Detect which cell encompasses the target text, then output its [X, Y] center coordinate. 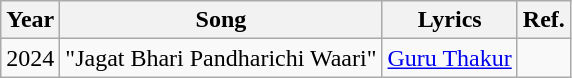
Ref. [544, 20]
2024 [30, 58]
Lyrics [450, 20]
Guru Thakur [450, 58]
Song [221, 20]
"Jagat Bhari Pandharichi Waari" [221, 58]
Year [30, 20]
